Determine the (x, y) coordinate at the center of the cell enclosing the given text.  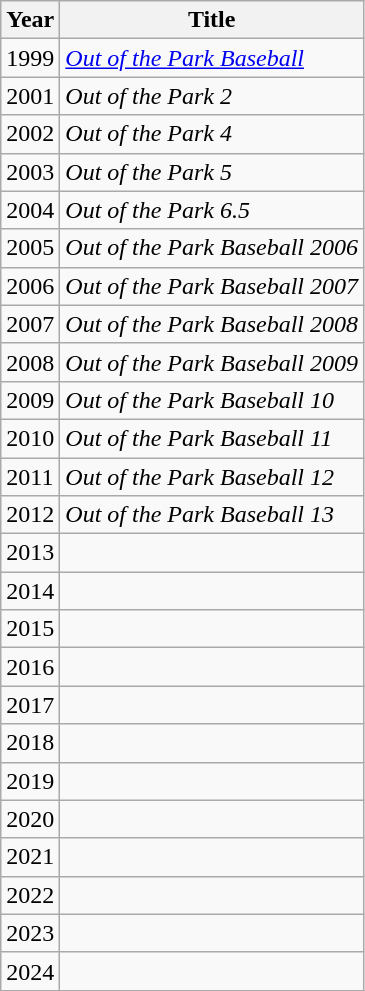
2009 (30, 400)
2018 (30, 743)
2004 (30, 210)
2016 (30, 667)
Out of the Park Baseball 2007 (212, 286)
Out of the Park Baseball 2009 (212, 362)
2013 (30, 553)
2021 (30, 857)
2010 (30, 438)
Title (212, 20)
Out of the Park 5 (212, 172)
2012 (30, 515)
2015 (30, 629)
2003 (30, 172)
Out of the Park 4 (212, 134)
Out of the Park Baseball 2008 (212, 324)
Out of the Park 2 (212, 96)
1999 (30, 58)
2019 (30, 781)
2020 (30, 819)
2014 (30, 591)
2023 (30, 933)
2022 (30, 895)
2011 (30, 477)
2008 (30, 362)
Year (30, 20)
Out of the Park Baseball 12 (212, 477)
2002 (30, 134)
2001 (30, 96)
Out of the Park Baseball 11 (212, 438)
Out of the Park 6.5 (212, 210)
2005 (30, 248)
2007 (30, 324)
2006 (30, 286)
Out of the Park Baseball 10 (212, 400)
2017 (30, 705)
Out of the Park Baseball 2006 (212, 248)
Out of the Park Baseball 13 (212, 515)
2024 (30, 971)
Out of the Park Baseball (212, 58)
